Locate the cell with the specified text and output its (x, y) center coordinate. 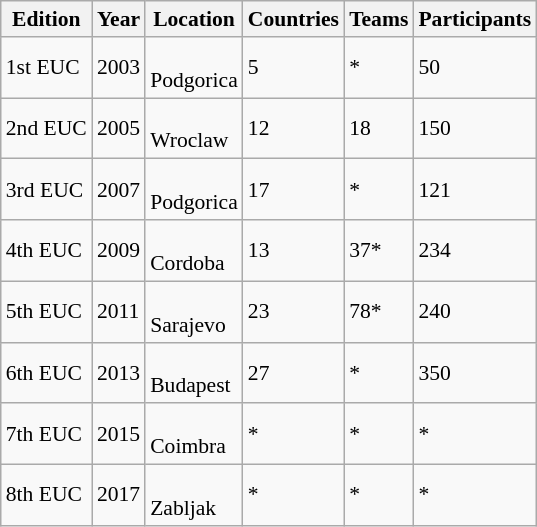
121 (474, 190)
37* (378, 250)
2007 (118, 190)
5th EUC (46, 312)
Coimbra (194, 434)
17 (294, 190)
Zabljak (194, 496)
2009 (118, 250)
Countries (294, 19)
1st EUC (46, 68)
8th EUC (46, 496)
234 (474, 250)
2005 (118, 128)
2015 (118, 434)
27 (294, 372)
Sarajevo (194, 312)
2nd EUC (46, 128)
Participants (474, 19)
240 (474, 312)
6th EUC (46, 372)
5 (294, 68)
Cordoba (194, 250)
Edition (46, 19)
12 (294, 128)
2003 (118, 68)
18 (378, 128)
2013 (118, 372)
78* (378, 312)
Teams (378, 19)
Budapest (194, 372)
Wroclaw (194, 128)
4th EUC (46, 250)
2017 (118, 496)
13 (294, 250)
7th EUC (46, 434)
50 (474, 68)
150 (474, 128)
Year (118, 19)
Location (194, 19)
23 (294, 312)
2011 (118, 312)
3rd EUC (46, 190)
350 (474, 372)
